Find where the given text appears and provide that cell's center as [X, Y] coordinate. 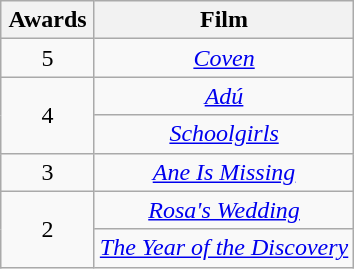
5 [48, 58]
3 [48, 172]
Schoolgirls [224, 134]
Adú [224, 96]
Awards [48, 20]
Film [224, 20]
Rosa's Wedding [224, 210]
The Year of the Discovery [224, 248]
4 [48, 115]
2 [48, 229]
Coven [224, 58]
Ane Is Missing [224, 172]
